For the text-containing cell, return its midpoint in [X, Y] coordinate format. 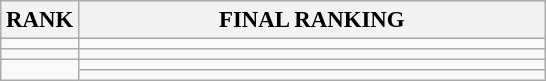
RANK [40, 20]
FINAL RANKING [312, 20]
